For the text-containing cell, return its midpoint in [X, Y] coordinate format. 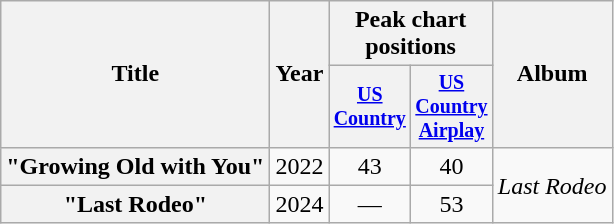
US Country Airplay [452, 106]
2024 [300, 204]
Peak chart positions [410, 34]
Year [300, 74]
2022 [300, 166]
"Last Rodeo" [136, 204]
40 [452, 166]
US Country [370, 106]
Album [552, 74]
Title [136, 74]
43 [370, 166]
— [370, 204]
Last Rodeo [552, 185]
53 [452, 204]
"Growing Old with You" [136, 166]
